Determine the [x, y] coordinate at the center of the cell enclosing the given text.  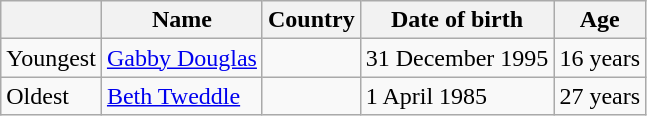
Youngest [52, 58]
27 years [600, 96]
31 December 1995 [457, 58]
Country [311, 20]
Beth Tweddle [182, 96]
Gabby Douglas [182, 58]
Name [182, 20]
16 years [600, 58]
Age [600, 20]
1 April 1985 [457, 96]
Oldest [52, 96]
Date of birth [457, 20]
